Scan for the cell matching the given text and deliver its (X, Y) coordinate at center. 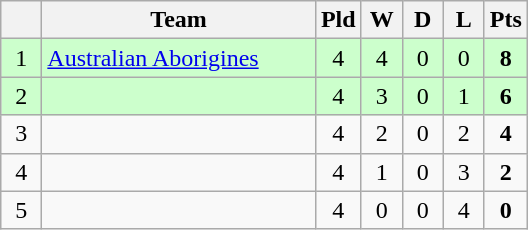
5 (22, 210)
8 (506, 58)
W (382, 20)
Australian Aborigines (179, 58)
D (422, 20)
Pld (338, 20)
6 (506, 96)
Pts (506, 20)
Team (179, 20)
L (464, 20)
